Return [X, Y] of the center of cell containing provided text 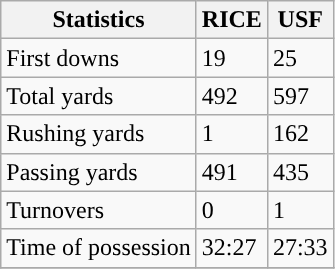
Passing yards [99, 172]
19 [232, 58]
USF [300, 20]
435 [300, 172]
162 [300, 134]
0 [232, 210]
491 [232, 172]
Time of possession [99, 248]
492 [232, 96]
32:27 [232, 248]
25 [300, 58]
Turnovers [99, 210]
Rushing yards [99, 134]
First downs [99, 58]
RICE [232, 20]
Total yards [99, 96]
Statistics [99, 20]
597 [300, 96]
27:33 [300, 248]
